Extract the (x, y) coordinate from the center of the cell holding the provided text.  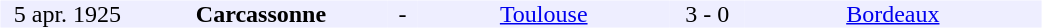
Bordeaux (892, 14)
5 apr. 1925 (67, 14)
Toulouse (544, 14)
3 - 0 (707, 14)
Carcassonne (260, 14)
- (403, 14)
